Detect which cell encompasses the target text, then output its [X, Y] center coordinate. 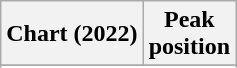
Peakposition [189, 34]
Chart (2022) [72, 34]
